Extract the (x, y) coordinate from the center of the cell holding the provided text.  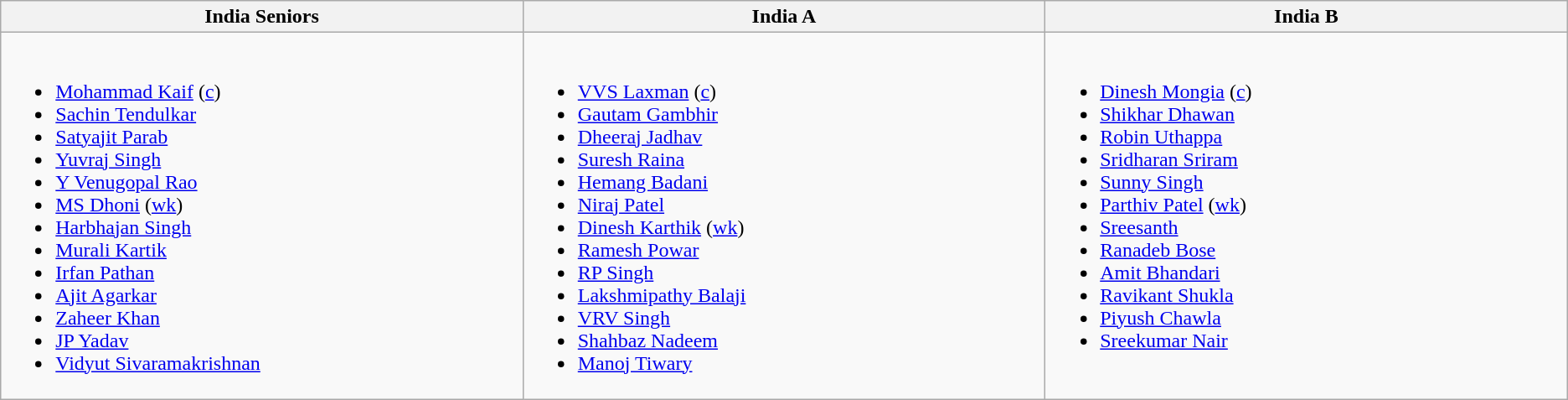
India A (784, 17)
India Seniors (261, 17)
India B (1307, 17)
